Determine the [X, Y] coordinate at the center of the cell enclosing the given text.  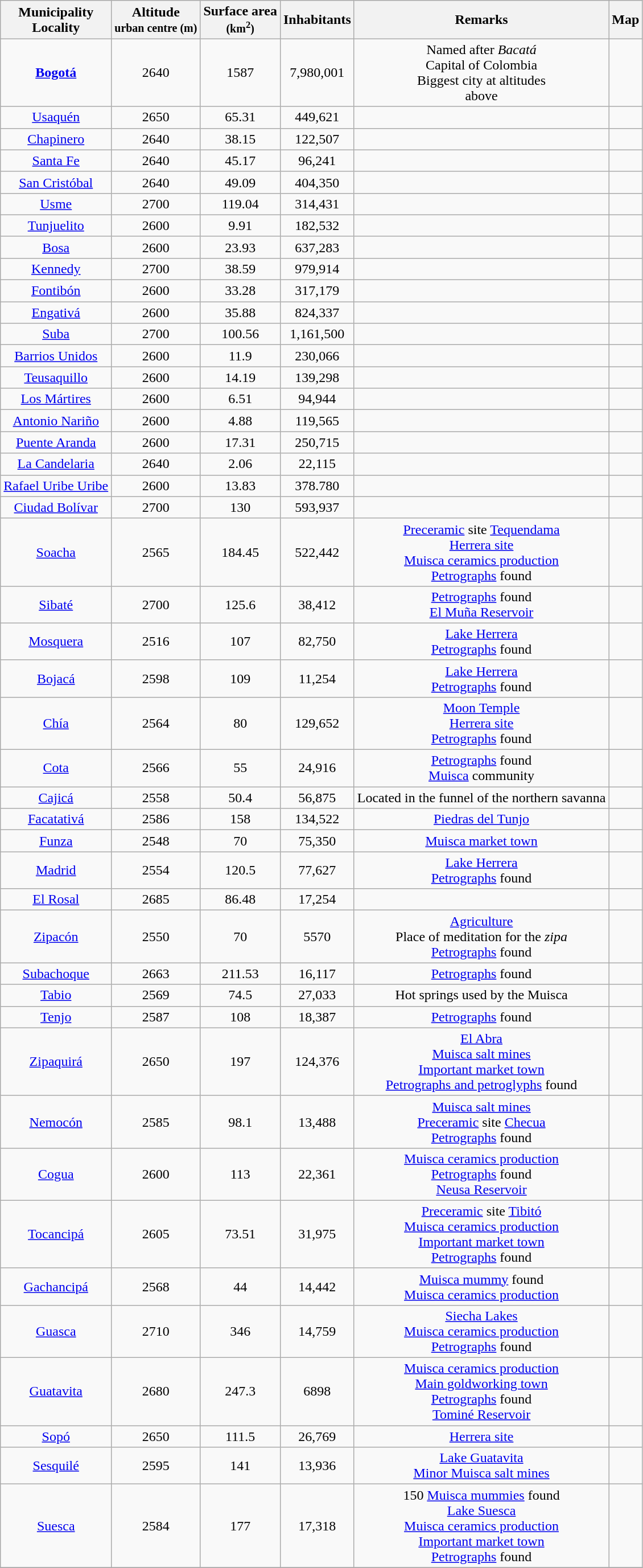
80 [240, 723]
Chía [56, 723]
109 [240, 679]
San Cristóbal [56, 182]
Herrera site [481, 1436]
230,066 [317, 356]
120.5 [240, 870]
Muisca ceramics productionMain goldworking townPetrographs foundTominé Reservoir [481, 1392]
177 [240, 1526]
17,318 [317, 1526]
1587 [240, 73]
Tenjo [56, 1017]
65.31 [240, 117]
13,936 [317, 1466]
El AbraMuisca salt minesImportant market townPetrographs and petroglyphs found [481, 1061]
96,241 [317, 161]
Located in the funnel of the northern savanna [481, 798]
11,254 [317, 679]
Petrographs foundEl Muña Reservoir [481, 605]
Usme [56, 204]
Soacha [56, 552]
2554 [156, 870]
Surface area(km2) [240, 19]
17.31 [240, 442]
2585 [156, 1122]
Teusaquillo [56, 377]
11.9 [240, 356]
314,431 [317, 204]
74.5 [240, 995]
Chapinero [56, 139]
86.48 [240, 900]
Cogua [56, 1174]
22,115 [317, 464]
Piedras del Tunjo [481, 819]
141 [240, 1466]
35.88 [240, 313]
Barrios Unidos [56, 356]
2710 [156, 1331]
7,980,001 [317, 73]
134,522 [317, 819]
130 [240, 507]
49.09 [240, 182]
Sibaté [56, 605]
5570 [317, 937]
Moon TempleHerrera sitePetrographs found [481, 723]
Preceramic site TequendamaHerrera siteMuisca ceramics productionPetrographs found [481, 552]
Map [626, 19]
82,750 [317, 641]
113 [240, 1174]
979,914 [317, 269]
31,975 [317, 1234]
55 [240, 769]
Usaquén [56, 117]
El Rosal [56, 900]
Suba [56, 334]
2605 [156, 1234]
122,507 [317, 139]
Fontibón [56, 291]
La Candelaria [56, 464]
2685 [156, 900]
Named after BacatáCapital of ColombiaBiggest city at altitudesabove [481, 73]
Remarks [481, 19]
Sesquilé [56, 1466]
119,565 [317, 421]
Los Mártires [56, 399]
56,875 [317, 798]
Tunjuelito [56, 225]
24,916 [317, 769]
Engativá [56, 313]
45.17 [240, 161]
2564 [156, 723]
2568 [156, 1287]
16,117 [317, 974]
98.1 [240, 1122]
2680 [156, 1392]
94,944 [317, 399]
14,759 [317, 1331]
Bogotá [56, 73]
6898 [317, 1392]
MunicipalityLocality [56, 19]
Inhabitants [317, 19]
13.83 [240, 486]
2550 [156, 937]
100.56 [240, 334]
119.04 [240, 204]
Siecha LakesMuisca ceramics productionPetrographs found [481, 1331]
4.88 [240, 421]
2663 [156, 974]
129,652 [317, 723]
Cajicá [56, 798]
Rafael Uribe Uribe [56, 486]
Antonio Nariño [56, 421]
38,412 [317, 605]
Puente Aranda [56, 442]
Muisca salt minesPreceramic site ChecuaPetrographs found [481, 1122]
2548 [156, 841]
2587 [156, 1017]
211.53 [240, 974]
824,337 [317, 313]
14,442 [317, 1287]
33.28 [240, 291]
2566 [156, 769]
Gachancipá [56, 1287]
Guatavita [56, 1392]
Bosa [56, 247]
17,254 [317, 900]
247.3 [240, 1392]
Funza [56, 841]
77,627 [317, 870]
13,488 [317, 1122]
26,769 [317, 1436]
44 [240, 1287]
Muisca market town [481, 841]
404,350 [317, 182]
2565 [156, 552]
Ciudad Bolívar [56, 507]
Suesca [56, 1526]
1,161,500 [317, 334]
Subachoque [56, 974]
Sopó [56, 1436]
Cota [56, 769]
Zipaquirá [56, 1061]
Altitudeurban centre (m) [156, 19]
2584 [156, 1526]
Preceramic site TibitóMuisca ceramics productionImportant market townPetrographs found [481, 1234]
Tabio [56, 995]
108 [240, 1017]
6.51 [240, 399]
2569 [156, 995]
Petrographs foundMuisca community [481, 769]
2595 [156, 1466]
9.91 [240, 225]
14.19 [240, 377]
Guasca [56, 1331]
Madrid [56, 870]
124,376 [317, 1061]
Lake GuatavitaMinor Muisca salt mines [481, 1466]
250,715 [317, 442]
139,298 [317, 377]
38.15 [240, 139]
Mosquera [56, 641]
2516 [156, 641]
317,179 [317, 291]
Muisca mummy foundMuisca ceramics production [481, 1287]
Bojacá [56, 679]
184.45 [240, 552]
111.5 [240, 1436]
38.59 [240, 269]
2586 [156, 819]
22,361 [317, 1174]
Facatativá [56, 819]
75,350 [317, 841]
23.93 [240, 247]
2.06 [240, 464]
637,283 [317, 247]
Tocancipá [56, 1234]
Kennedy [56, 269]
2558 [156, 798]
AgriculturePlace of meditation for the zipaPetrographs found [481, 937]
182,532 [317, 225]
346 [240, 1331]
Nemocón [56, 1122]
150 Muisca mummies foundLake SuescaMuisca ceramics productionImportant market townPetrographs found [481, 1526]
27,033 [317, 995]
Zipacón [56, 937]
2598 [156, 679]
593,937 [317, 507]
18,387 [317, 1017]
50.4 [240, 798]
Hot springs used by the Muisca [481, 995]
Muisca ceramics productionPetrographs foundNeusa Reservoir [481, 1174]
378.780 [317, 486]
107 [240, 641]
125.6 [240, 605]
73.51 [240, 1234]
197 [240, 1061]
158 [240, 819]
522,442 [317, 552]
Santa Fe [56, 161]
449,621 [317, 117]
